Return (X, Y) of the center of cell containing provided text 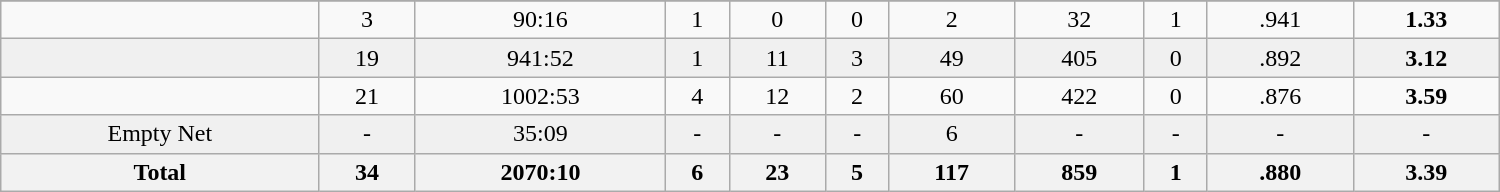
3.59 (1426, 96)
2070:10 (540, 172)
.876 (1280, 96)
21 (367, 96)
60 (952, 96)
.941 (1280, 20)
Empty Net (160, 134)
34 (367, 172)
Total (160, 172)
19 (367, 58)
12 (777, 96)
422 (1080, 96)
11 (777, 58)
3.12 (1426, 58)
859 (1080, 172)
32 (1080, 20)
1002:53 (540, 96)
5 (856, 172)
4 (698, 96)
.892 (1280, 58)
405 (1080, 58)
3.39 (1426, 172)
23 (777, 172)
1.33 (1426, 20)
49 (952, 58)
941:52 (540, 58)
117 (952, 172)
90:16 (540, 20)
.880 (1280, 172)
35:09 (540, 134)
